Output the [x, y] coordinate of the center of the cell containing the given text.  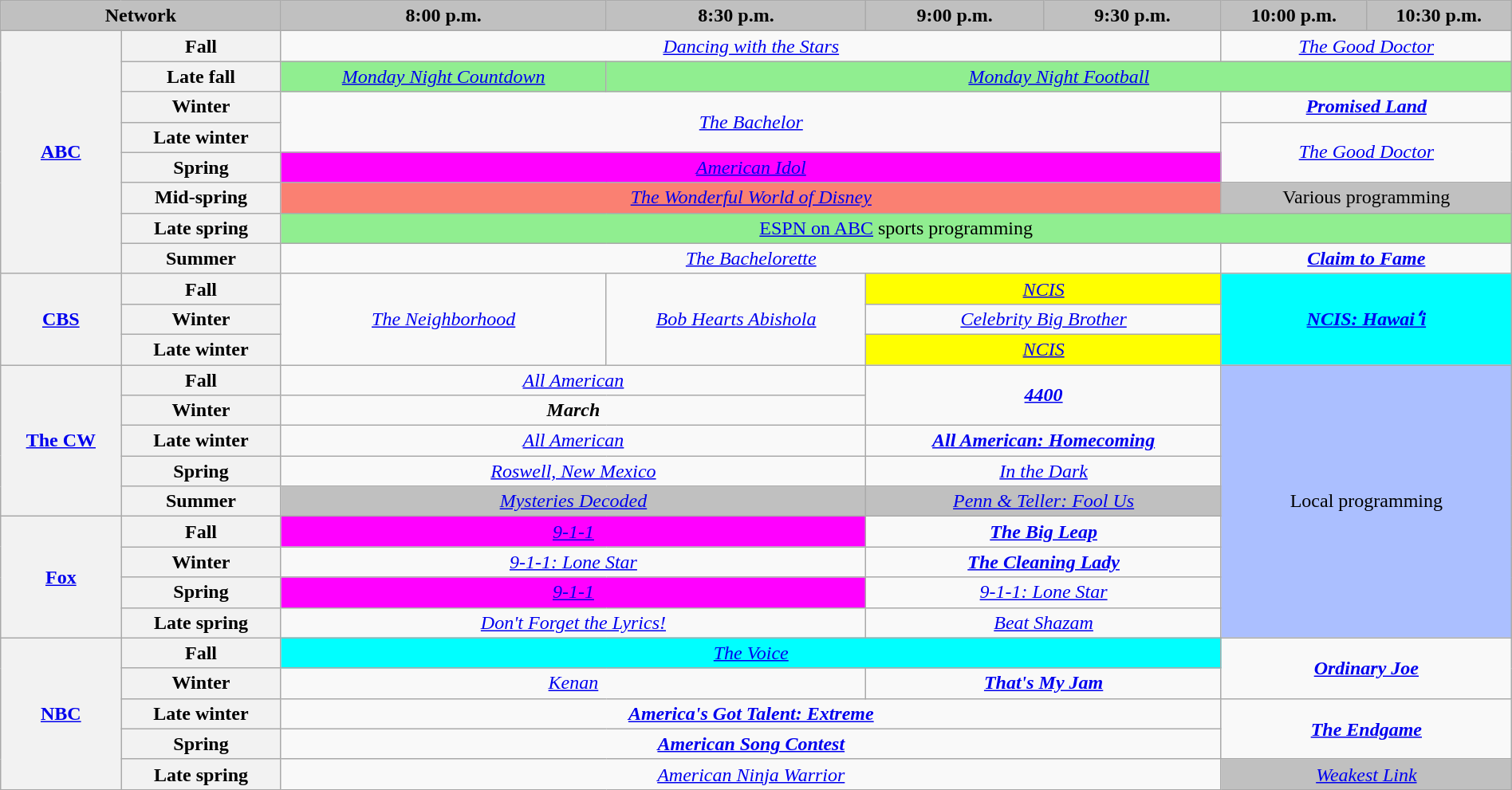
Penn & Teller: Fool Us [1044, 501]
The Neighborhood [443, 319]
Beat Shazam [1044, 623]
Network [140, 16]
Mid-spring [201, 198]
The Big Leap [1044, 532]
Ordinary Joe [1366, 668]
The Cleaning Lady [1044, 562]
4400 [1044, 395]
The Wonderful World of Disney [751, 198]
Celebrity Big Brother [1044, 319]
ESPN on ABC sports programming [896, 228]
Weakest Link [1366, 774]
Promised Land [1366, 107]
Late fall [201, 77]
The Voice [751, 653]
9:30 p.m. [1132, 16]
Monday Night Countdown [443, 77]
American Song Contest [751, 744]
In the Dark [1044, 471]
10:00 p.m. [1293, 16]
Dancing with the Stars [751, 46]
The Endgame [1366, 729]
Local programming [1366, 502]
NBC [61, 713]
That's My Jam [1044, 683]
Various programming [1366, 198]
Kenan [573, 683]
Don't Forget the Lyrics! [573, 623]
9:00 p.m. [955, 16]
Monday Night Football [1059, 77]
8:30 p.m. [736, 16]
America's Got Talent: Extreme [751, 713]
NCIS: Hawaiʻi [1366, 319]
March [573, 411]
Fox [61, 577]
Roswell, New Mexico [573, 471]
The CW [61, 441]
All American: Homecoming [1044, 441]
The Bachelor [751, 122]
American Ninja Warrior [751, 774]
American Idol [751, 167]
Mysteries Decoded [573, 501]
Claim to Fame [1366, 258]
10:30 p.m. [1439, 16]
ABC [61, 152]
CBS [61, 319]
The Bachelorette [751, 258]
Bob Hearts Abishola [736, 319]
8:00 p.m. [443, 16]
